Provide the [X, Y] coordinate of the cell's center where the given text is located.  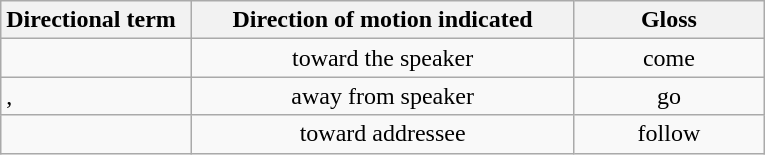
Direction of motion indicated [383, 20]
Gloss [668, 20]
go [668, 96]
, [96, 96]
come [668, 58]
Directional term [96, 20]
follow [668, 134]
toward the speaker [383, 58]
away from speaker [383, 96]
toward addressee [383, 134]
